From the cell containing the given text, extract its center point as (x, y) coordinate. 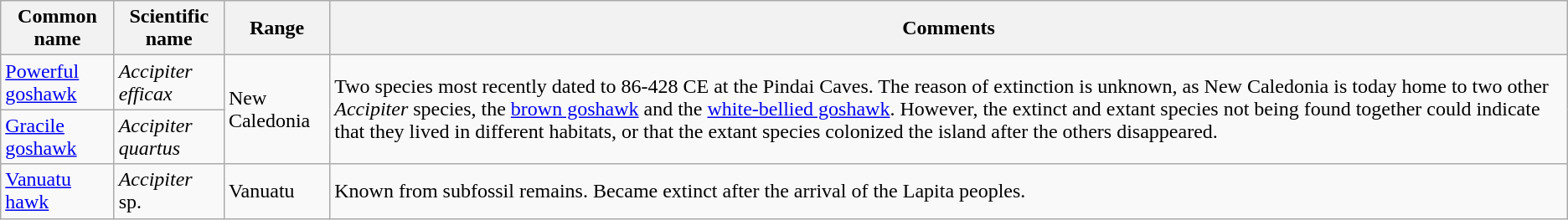
Comments (949, 28)
Known from subfossil remains. Became extinct after the arrival of the Lapita peoples. (949, 191)
Range (276, 28)
Accipiter quartus (169, 137)
Scientific name (169, 28)
Powerful goshawk (57, 82)
Common name (57, 28)
Accipiter sp. (169, 191)
Vanuatu hawk (57, 191)
Accipiter efficax (169, 82)
Gracile goshawk (57, 137)
New Caledonia (276, 110)
Vanuatu (276, 191)
